Capture the cell that displays the provided text and extract its (x, y) central coordinate. 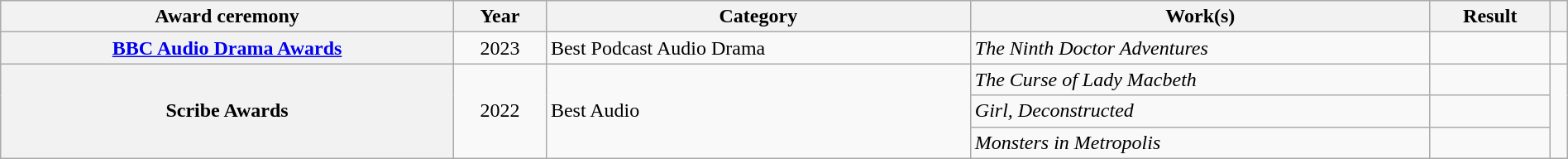
Monsters in Metropolis (1200, 142)
Work(s) (1200, 17)
2022 (500, 111)
The Curse of Lady Macbeth (1200, 79)
Girl, Deconstructed (1200, 111)
BBC Audio Drama Awards (227, 48)
Scribe Awards (227, 111)
Best Audio (758, 111)
The Ninth Doctor Adventures (1200, 48)
Year (500, 17)
Best Podcast Audio Drama (758, 48)
Result (1490, 17)
Category (758, 17)
Award ceremony (227, 17)
2023 (500, 48)
